Identify which cell holds the provided text, then report its (X, Y) central coordinate. 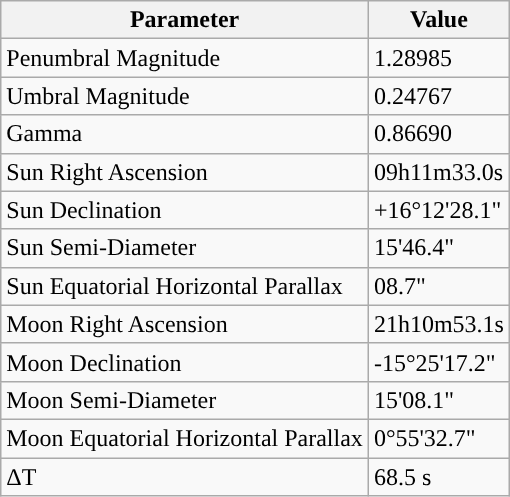
0.86690 (438, 134)
Moon Equatorial Horizontal Parallax (185, 438)
15'08.1" (438, 400)
Sun Equatorial Horizontal Parallax (185, 286)
1.28985 (438, 58)
Moon Declination (185, 362)
15'46.4" (438, 248)
68.5 s (438, 477)
Parameter (185, 20)
0.24767 (438, 96)
Value (438, 20)
0°55'32.7" (438, 438)
Sun Right Ascension (185, 172)
Penumbral Magnitude (185, 58)
Gamma (185, 134)
-15°25'17.2" (438, 362)
Sun Semi-Diameter (185, 248)
08.7" (438, 286)
ΔT (185, 477)
Moon Right Ascension (185, 324)
Umbral Magnitude (185, 96)
21h10m53.1s (438, 324)
09h11m33.0s (438, 172)
Sun Declination (185, 210)
+16°12'28.1" (438, 210)
Moon Semi-Diameter (185, 400)
